For the text-containing cell, return its midpoint in [X, Y] coordinate format. 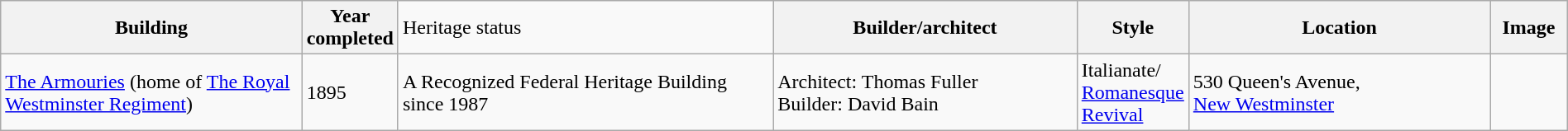
Italianate/Romanesque Revival [1133, 92]
Image [1529, 28]
Architect: Thomas Fuller Builder: David Bain [925, 92]
1895 [350, 92]
530 Queen's Avenue,New Westminster [1339, 92]
Style [1133, 28]
The Armouries (home of The Royal Westminster Regiment) [151, 92]
Location [1339, 28]
Building [151, 28]
A Recognized Federal Heritage Building since 1987 [586, 92]
Builder/architect [925, 28]
Year completed [350, 28]
Heritage status [586, 28]
